Determine the [x, y] coordinate at the center of the cell enclosing the given text.  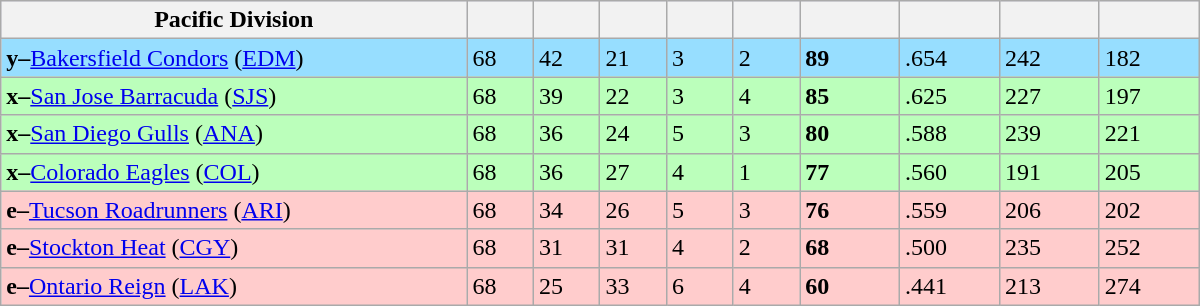
197 [1149, 96]
34 [566, 210]
89 [850, 58]
85 [850, 96]
182 [1149, 58]
77 [850, 172]
235 [1049, 248]
80 [850, 134]
239 [1049, 134]
191 [1049, 172]
60 [850, 286]
33 [634, 286]
e–Tucson Roadrunners (ARI) [234, 210]
6 [700, 286]
227 [1049, 96]
.500 [950, 248]
252 [1149, 248]
206 [1049, 210]
x–Colorado Eagles (COL) [234, 172]
e–Ontario Reign (LAK) [234, 286]
274 [1149, 286]
27 [634, 172]
39 [566, 96]
24 [634, 134]
42 [566, 58]
205 [1149, 172]
21 [634, 58]
.654 [950, 58]
1 [766, 172]
76 [850, 210]
213 [1049, 286]
.588 [950, 134]
.559 [950, 210]
.560 [950, 172]
202 [1149, 210]
221 [1149, 134]
x–San Diego Gulls (ANA) [234, 134]
x–San Jose Barracuda (SJS) [234, 96]
25 [566, 286]
.625 [950, 96]
e–Stockton Heat (CGY) [234, 248]
Pacific Division [234, 20]
22 [634, 96]
26 [634, 210]
.441 [950, 286]
242 [1049, 58]
y–Bakersfield Condors (EDM) [234, 58]
